Determine the [x, y] coordinate at the center of the cell enclosing the given text.  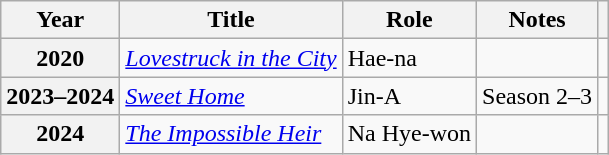
Notes [538, 20]
Hae-na [409, 58]
Year [60, 20]
Season 2–3 [538, 96]
2020 [60, 58]
The Impossible Heir [231, 134]
Role [409, 20]
Title [231, 20]
Sweet Home [231, 96]
2024 [60, 134]
Na Hye-won [409, 134]
Jin-A [409, 96]
2023–2024 [60, 96]
Lovestruck in the City [231, 58]
